From the cell containing the given text, extract its center point as [x, y] coordinate. 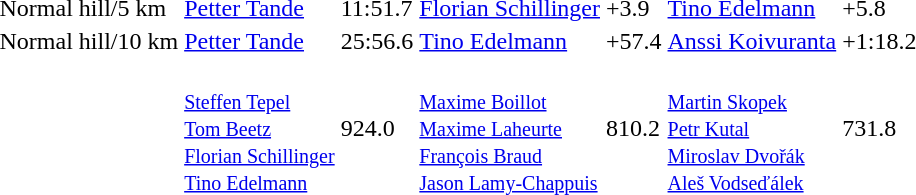
+57.4 [634, 41]
25:56.6 [377, 41]
Tino Edelmann [510, 41]
Petter Tande [260, 41]
Anssi Koivuranta [752, 41]
